Return (X, Y) of the center of cell containing provided text 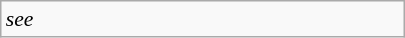
see (203, 19)
